For the text-containing cell, return its midpoint in (x, y) coordinate format. 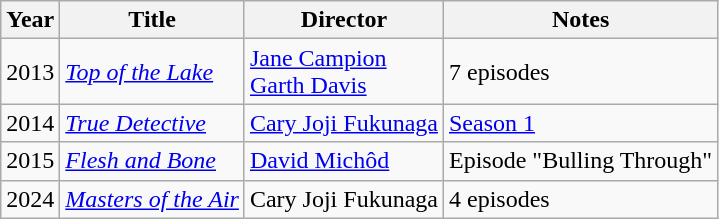
Director (344, 20)
2014 (30, 123)
Title (152, 20)
Masters of the Air (152, 199)
Jane CampionGarth Davis (344, 72)
Episode "Bulling Through" (580, 161)
Flesh and Bone (152, 161)
7 episodes (580, 72)
David Michôd (344, 161)
2013 (30, 72)
Top of the Lake (152, 72)
Notes (580, 20)
Year (30, 20)
Season 1 (580, 123)
4 episodes (580, 199)
2015 (30, 161)
2024 (30, 199)
True Detective (152, 123)
